Find where the given text appears and provide that cell's center as (X, Y) coordinate. 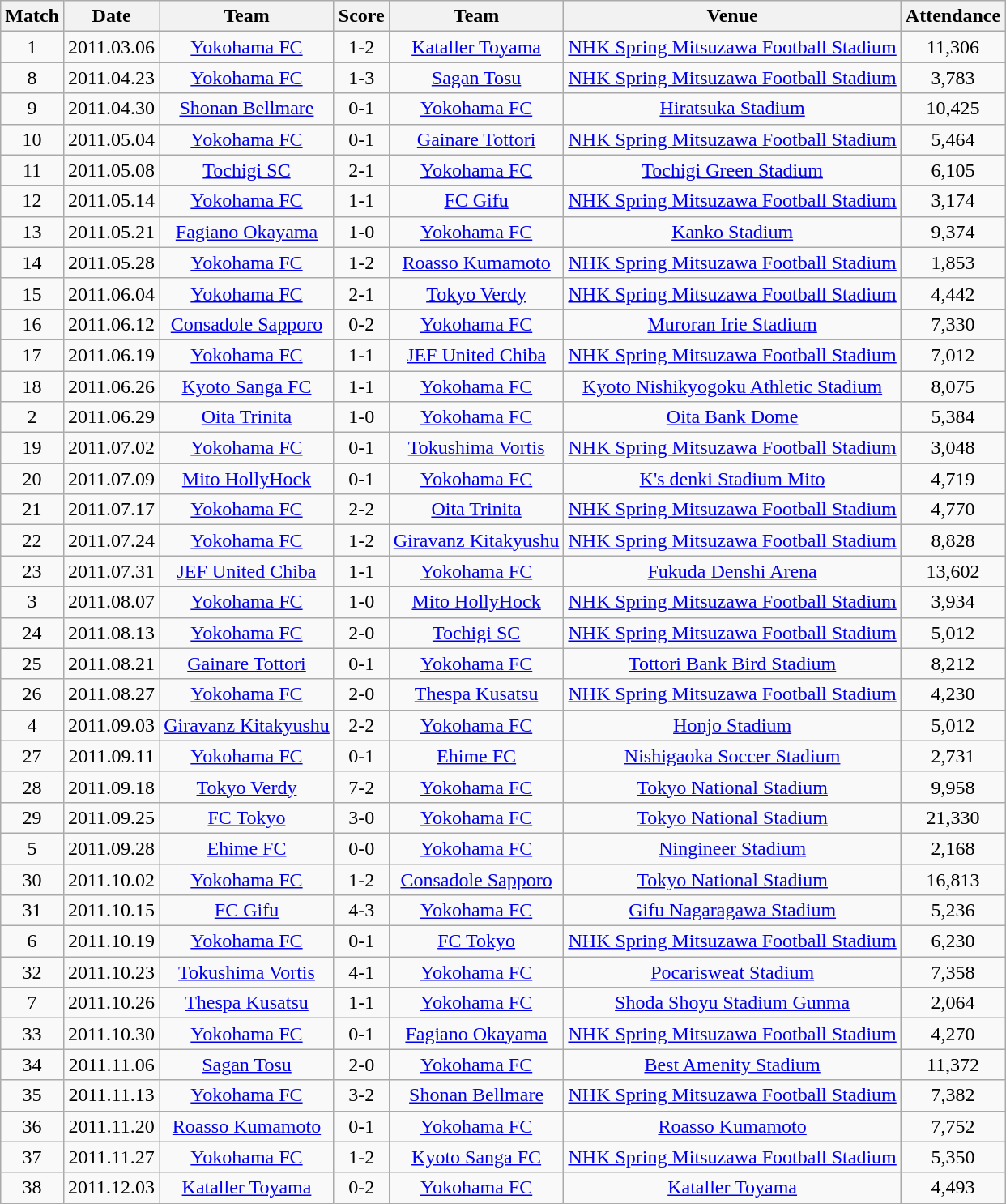
33 (32, 1034)
3,783 (953, 78)
36 (32, 1126)
2011.10.26 (111, 1003)
Muroran Irie Stadium (732, 324)
3 (32, 602)
7 (32, 1003)
5,464 (953, 139)
1,853 (953, 263)
2,064 (953, 1003)
2 (32, 417)
10 (32, 139)
2011.08.27 (111, 694)
2011.09.18 (111, 787)
4 (32, 725)
28 (32, 787)
4,230 (953, 694)
Kyoto Nishikyogoku Athletic Stadium (732, 386)
29 (32, 818)
2011.09.28 (111, 848)
2011.07.24 (111, 540)
2011.10.15 (111, 911)
8 (32, 78)
14 (32, 263)
Date (111, 16)
7,358 (953, 972)
5,236 (953, 911)
Score (361, 16)
7,012 (953, 355)
16 (32, 324)
25 (32, 664)
10,425 (953, 109)
2,731 (953, 756)
35 (32, 1095)
7-2 (361, 787)
1-3 (361, 78)
2011.11.13 (111, 1095)
21,330 (953, 818)
5,384 (953, 417)
2011.07.31 (111, 571)
31 (32, 911)
21 (32, 510)
18 (32, 386)
3,934 (953, 602)
4-3 (361, 911)
16,813 (953, 879)
2011.12.03 (111, 1188)
11,372 (953, 1065)
2011.05.21 (111, 232)
2011.09.25 (111, 818)
11 (32, 170)
9,374 (953, 232)
5 (32, 848)
7,752 (953, 1126)
9,958 (953, 787)
Fukuda Denshi Arena (732, 571)
3-2 (361, 1095)
4,442 (953, 293)
2011.10.23 (111, 972)
7,382 (953, 1095)
6,230 (953, 941)
23 (32, 571)
13 (32, 232)
2011.05.14 (111, 201)
13,602 (953, 571)
2011.06.12 (111, 324)
4-1 (361, 972)
3-0 (361, 818)
2011.08.13 (111, 633)
Kanko Stadium (732, 232)
Match (32, 16)
Attendance (953, 16)
2011.09.11 (111, 756)
2011.06.29 (111, 417)
5,350 (953, 1157)
Hiratsuka Stadium (732, 109)
2011.11.06 (111, 1065)
8,075 (953, 386)
Pocarisweat Stadium (732, 972)
7,330 (953, 324)
2011.04.23 (111, 78)
Ningineer Stadium (732, 848)
6 (32, 941)
4,270 (953, 1034)
4,493 (953, 1188)
2011.08.21 (111, 664)
2011.06.19 (111, 355)
3,048 (953, 448)
0-0 (361, 848)
Oita Bank Dome (732, 417)
27 (32, 756)
6,105 (953, 170)
Venue (732, 16)
2011.04.30 (111, 109)
4,770 (953, 510)
2011.10.19 (111, 941)
3,174 (953, 201)
15 (32, 293)
2011.07.02 (111, 448)
Honjo Stadium (732, 725)
2011.11.20 (111, 1126)
8,828 (953, 540)
Shoda Shoyu Stadium Gunma (732, 1003)
37 (32, 1157)
Nishigaoka Soccer Stadium (732, 756)
9 (32, 109)
4,719 (953, 479)
8,212 (953, 664)
26 (32, 694)
1 (32, 47)
2011.05.04 (111, 139)
38 (32, 1188)
32 (32, 972)
30 (32, 879)
34 (32, 1065)
2011.06.04 (111, 293)
17 (32, 355)
19 (32, 448)
Tottori Bank Bird Stadium (732, 664)
11,306 (953, 47)
Gifu Nagaragawa Stadium (732, 911)
2011.05.08 (111, 170)
2011.10.30 (111, 1034)
2011.06.26 (111, 386)
2011.11.27 (111, 1157)
2011.07.09 (111, 479)
22 (32, 540)
Tochigi Green Stadium (732, 170)
2011.09.03 (111, 725)
K's denki Stadium Mito (732, 479)
24 (32, 633)
2011.07.17 (111, 510)
Best Amenity Stadium (732, 1065)
2,168 (953, 848)
2011.08.07 (111, 602)
2011.03.06 (111, 47)
12 (32, 201)
20 (32, 479)
2011.10.02 (111, 879)
2011.05.28 (111, 263)
